Output the [x, y] coordinate of the center of the cell containing the given text.  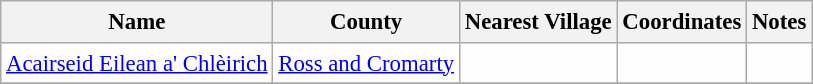
Nearest Village [538, 22]
Notes [780, 22]
Acairseid Eilean a' Chlèirich [137, 62]
Ross and Cromarty [366, 62]
Name [137, 22]
County [366, 22]
Coordinates [682, 22]
